Return [x, y] of the center of cell containing provided text 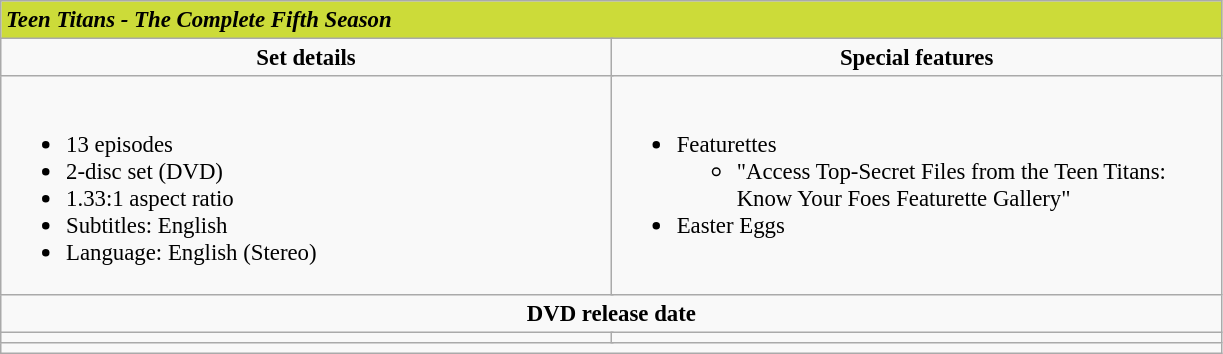
Special features [916, 58]
Set details [306, 58]
Featurettes"Access Top-Secret Files from the Teen Titans: Know Your Foes Featurette Gallery"Easter Eggs [916, 185]
Teen Titans - The Complete Fifth Season [612, 20]
DVD release date [612, 313]
13 episodes2-disc set (DVD)1.33:1 aspect ratioSubtitles: EnglishLanguage: English (Stereo) [306, 185]
